Return the [x, y] coordinate for the center point of the cell that contains the specified text.  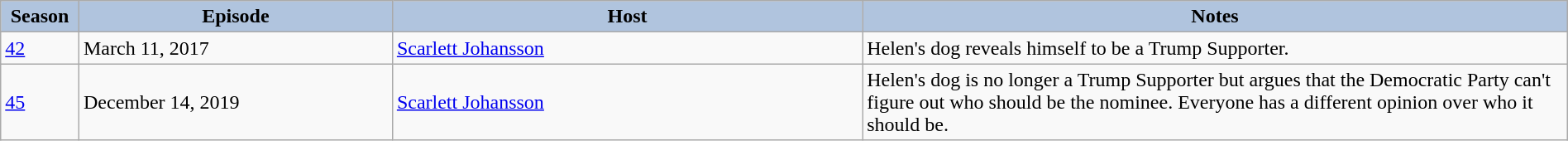
March 11, 2017 [235, 48]
42 [40, 48]
Season [40, 17]
Helen's dog reveals himself to be a Trump Supporter. [1216, 48]
Notes [1216, 17]
December 14, 2019 [235, 102]
45 [40, 102]
Episode [235, 17]
Host [627, 17]
